Provide the (X, Y) coordinate of the cell's center where the given text is located.  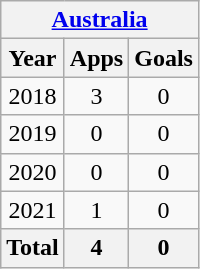
3 (96, 96)
Apps (96, 58)
2018 (33, 96)
1 (96, 210)
Year (33, 58)
4 (96, 248)
Total (33, 248)
2019 (33, 134)
2021 (33, 210)
Goals (164, 58)
Australia (100, 20)
2020 (33, 172)
